Search for the cell housing the specified text and yield its (x, y) center coordinate. 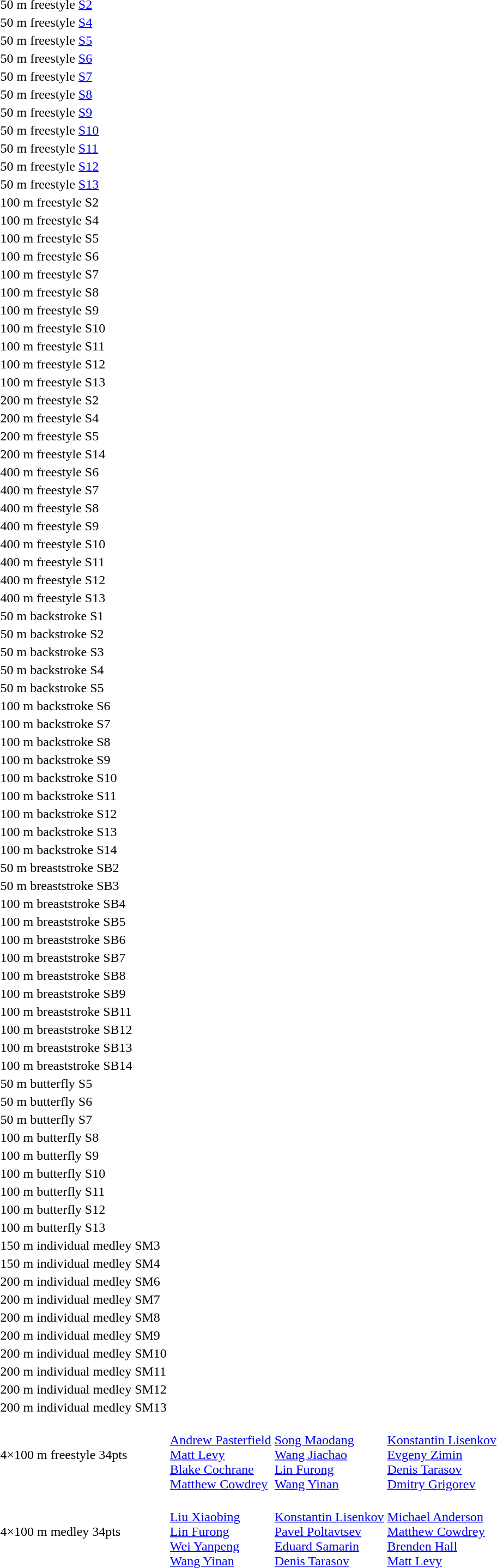
Song MaodangWang JiachaoLin FurongWang Yinan (329, 1455)
Andrew PasterfieldMatt LevyBlake CochraneMatthew Cowdrey (220, 1455)
